Scan for the cell matching the given text and deliver its (x, y) coordinate at center. 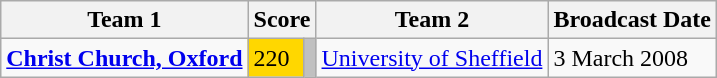
Christ Church, Oxford (124, 58)
3 March 2008 (632, 58)
Broadcast Date (632, 20)
Team 2 (432, 20)
Score (282, 20)
Team 1 (124, 20)
220 (276, 58)
University of Sheffield (432, 58)
